Find where the given text appears and provide that cell's center as [X, Y] coordinate. 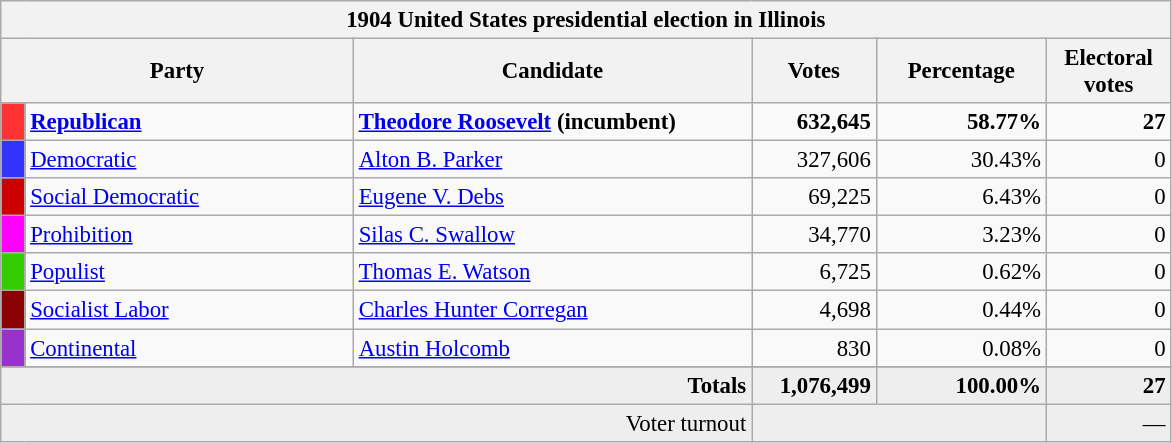
0.08% [961, 348]
Eugene V. Debs [552, 197]
Austin Holcomb [552, 348]
6.43% [961, 197]
Populist [189, 273]
Silas C. Swallow [552, 235]
327,606 [814, 160]
Party [178, 72]
Continental [189, 348]
Thomas E. Watson [552, 273]
— [1108, 423]
830 [814, 348]
100.00% [961, 385]
Percentage [961, 72]
0.44% [961, 310]
Social Democratic [189, 197]
Totals [376, 385]
58.77% [961, 122]
Theodore Roosevelt (incumbent) [552, 122]
Voter turnout [376, 423]
Republican [189, 122]
30.43% [961, 160]
Votes [814, 72]
Democratic [189, 160]
Candidate [552, 72]
69,225 [814, 197]
Alton B. Parker [552, 160]
632,645 [814, 122]
0.62% [961, 273]
6,725 [814, 273]
Electoral votes [1108, 72]
3.23% [961, 235]
Charles Hunter Corregan [552, 310]
1,076,499 [814, 385]
Socialist Labor [189, 310]
1904 United States presidential election in Illinois [586, 20]
Prohibition [189, 235]
4,698 [814, 310]
34,770 [814, 235]
